Identify which cell holds the provided text, then report its (x, y) central coordinate. 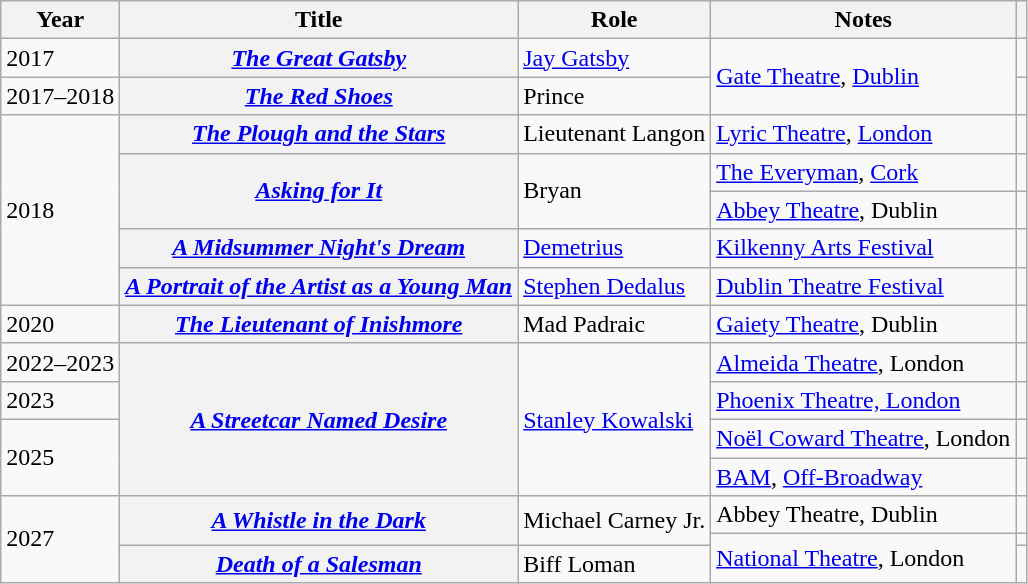
2022–2023 (60, 362)
Gate Theatre, Dublin (864, 77)
Year (60, 20)
Stanley Kowalski (614, 419)
Role (614, 20)
Jay Gatsby (614, 58)
2025 (60, 457)
2023 (60, 400)
Prince (614, 96)
Biff Loman (614, 564)
Mad Padraic (614, 324)
The Everyman, Cork (864, 172)
The Red Shoes (319, 96)
Noël Coward Theatre, London (864, 438)
Notes (864, 20)
National Theatre, London (864, 558)
2017–2018 (60, 96)
The Plough and the Stars (319, 134)
Phoenix Theatre, London (864, 400)
Kilkenny Arts Festival (864, 248)
2027 (60, 540)
A Midsummer Night's Dream (319, 248)
Lieutenant Langon (614, 134)
2018 (60, 210)
Michael Carney Jr. (614, 520)
Dublin Theatre Festival (864, 286)
Lyric Theatre, London (864, 134)
Gaiety Theatre, Dublin (864, 324)
Bryan (614, 191)
Almeida Theatre, London (864, 362)
Demetrius (614, 248)
A Portrait of the Artist as a Young Man (319, 286)
Title (319, 20)
Stephen Dedalus (614, 286)
Asking for It (319, 191)
A Whistle in the Dark (319, 520)
BAM, Off-Broadway (864, 477)
Death of a Salesman (319, 564)
2017 (60, 58)
A Streetcar Named Desire (319, 419)
The Lieutenant of Inishmore (319, 324)
The Great Gatsby (319, 58)
2020 (60, 324)
